Locate the cell with the specified text and output its (x, y) center coordinate. 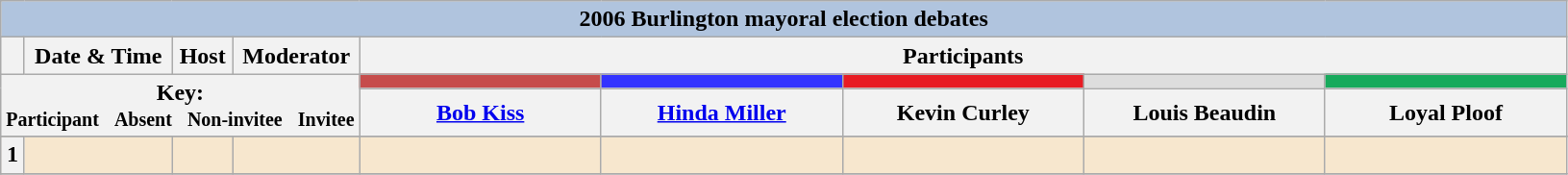
Moderator (296, 56)
Key: Participant Absent Non-invitee Invitee (181, 106)
Bob Kiss (481, 112)
1 (13, 155)
Host (202, 56)
Kevin Curley (963, 112)
2006 Burlington mayoral election debates (784, 19)
Hinda Miller (721, 112)
Louis Beaudin (1204, 112)
Loyal Ploof (1446, 112)
Participants (963, 56)
Date & Time (98, 56)
